Capture the cell that displays the provided text and extract its [x, y] central coordinate. 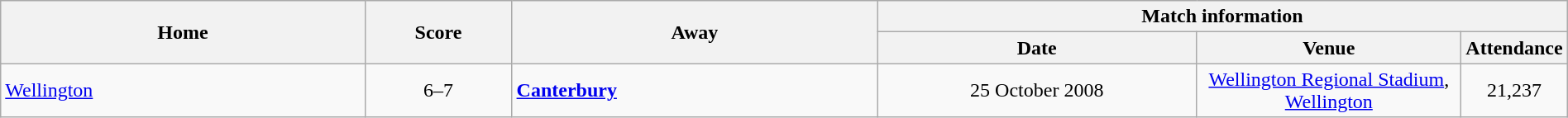
6–7 [438, 91]
Away [695, 32]
Wellington [183, 91]
21,237 [1514, 91]
Home [183, 32]
Score [438, 32]
Date [1037, 48]
Canterbury [695, 91]
Attendance [1514, 48]
Venue [1329, 48]
Match information [1222, 17]
Wellington Regional Stadium, Wellington [1329, 91]
25 October 2008 [1037, 91]
